For the text-containing cell, return its midpoint in (x, y) coordinate format. 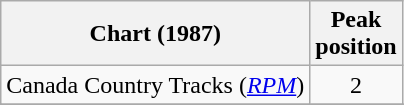
2 (356, 85)
Peakposition (356, 34)
Chart (1987) (156, 34)
Canada Country Tracks (RPM) (156, 85)
